Provide the [X, Y] coordinate of the cell's center where the given text is located.  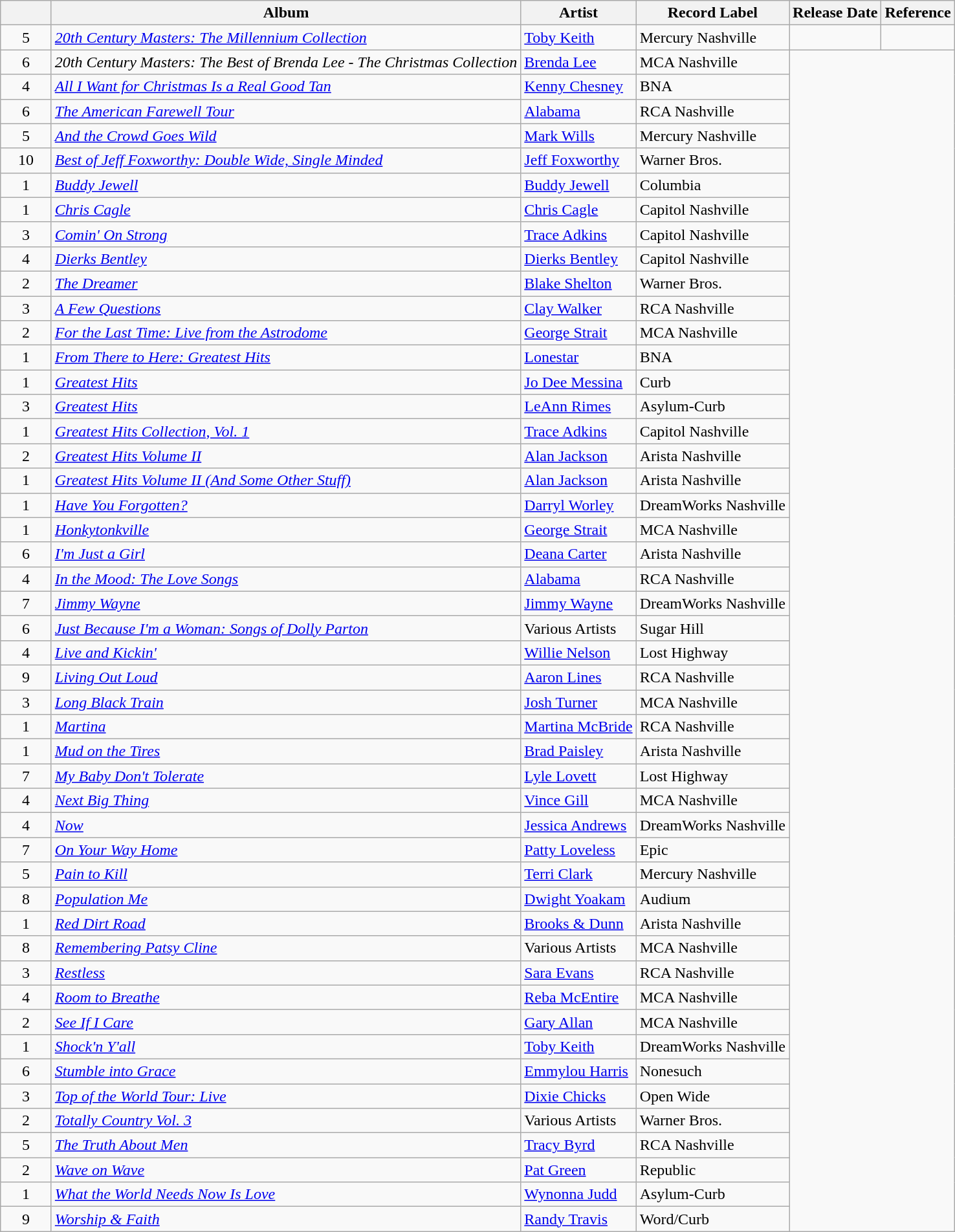
Restless [286, 973]
Audium [712, 899]
Population Me [286, 899]
Worship & Faith [286, 1219]
Willie Nelson [578, 653]
Clay Walker [578, 308]
10 [26, 160]
Josh Turner [578, 702]
Word/Curb [712, 1219]
Vince Gill [578, 801]
Reba McEntire [578, 997]
Brenda Lee [578, 62]
Jo Dee Messina [578, 382]
From There to Here: Greatest Hits [286, 358]
Columbia [712, 185]
Nonesuch [712, 1071]
LeAnn Rimes [578, 407]
Aaron Lines [578, 677]
Sara Evans [578, 973]
Release Date [835, 13]
Deana Carter [578, 554]
Pain to Kill [286, 874]
Shock'n Y'all [286, 1046]
What the World Needs Now Is Love [286, 1194]
Stumble into Grace [286, 1071]
Gary Allan [578, 1022]
Have You Forgotten? [286, 505]
Patty Loveless [578, 850]
I'm Just a Girl [286, 554]
Mud on the Tires [286, 751]
Pat Green [578, 1170]
Long Black Train [286, 702]
Brad Paisley [578, 751]
For the Last Time: Live from the Astrodome [286, 333]
Lonestar [578, 358]
Lyle Lovett [578, 776]
Room to Breathe [286, 997]
Tracy Byrd [578, 1145]
Martina [286, 727]
Republic [712, 1170]
Mark Wills [578, 136]
On Your Way Home [286, 850]
Randy Travis [578, 1219]
20th Century Masters: The Best of Brenda Lee - The Christmas Collection [286, 62]
Artist [578, 13]
Darryl Worley [578, 505]
All I Want for Christmas Is a Real Good Tan [286, 87]
Greatest Hits Volume II (And Some Other Stuff) [286, 481]
Jessica Andrews [578, 825]
Wynonna Judd [578, 1194]
Kenny Chesney [578, 87]
Next Big Thing [286, 801]
Comin' On Strong [286, 234]
Red Dirt Road [286, 924]
The American Farewell Tour [286, 111]
Epic [712, 850]
And the Crowd Goes Wild [286, 136]
Totally Country Vol. 3 [286, 1121]
Top of the World Tour: Live [286, 1096]
Greatest Hits Volume II [286, 456]
Greatest Hits Collection, Vol. 1 [286, 431]
Emmylou Harris [578, 1071]
Best of Jeff Foxworthy: Double Wide, Single Minded [286, 160]
Just Because I'm a Woman: Songs of Dolly Parton [286, 628]
Now [286, 825]
Album [286, 13]
Reference [917, 13]
20th Century Masters: The Millennium Collection [286, 38]
Jeff Foxworthy [578, 160]
My Baby Don't Tolerate [286, 776]
In the Mood: The Love Songs [286, 579]
Open Wide [712, 1096]
Brooks & Dunn [578, 924]
Dwight Yoakam [578, 899]
Curb [712, 382]
Blake Shelton [578, 283]
Sugar Hill [712, 628]
Live and Kickin' [286, 653]
Wave on Wave [286, 1170]
The Truth About Men [286, 1145]
The Dreamer [286, 283]
Honkytonkville [286, 530]
Living Out Loud [286, 677]
Remembering Patsy Cline [286, 948]
Dixie Chicks [578, 1096]
Record Label [712, 13]
Terri Clark [578, 874]
A Few Questions [286, 308]
See If I Care [286, 1022]
Martina McBride [578, 727]
